From the cell containing the given text, extract its center point as (X, Y) coordinate. 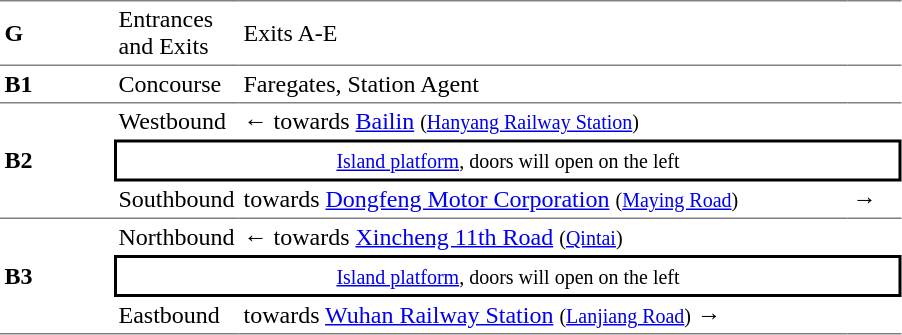
→ (875, 201)
Faregates, Station Agent (544, 85)
towards Wuhan Railway Station (Lanjiang Road) → (544, 316)
Exits A-E (544, 33)
← towards Bailin (Hanyang Railway Station) (544, 122)
Concourse (176, 85)
← towards Xincheng 11th Road (Qintai) (544, 237)
Southbound (176, 201)
B3 (57, 277)
Entrances and Exits (176, 33)
G (57, 33)
towards Dongfeng Motor Corporation (Maying Road) (544, 201)
B1 (57, 85)
Westbound (176, 122)
Northbound (176, 237)
Eastbound (176, 316)
B2 (57, 162)
